Detect which cell encompasses the target text, then output its (X, Y) center coordinate. 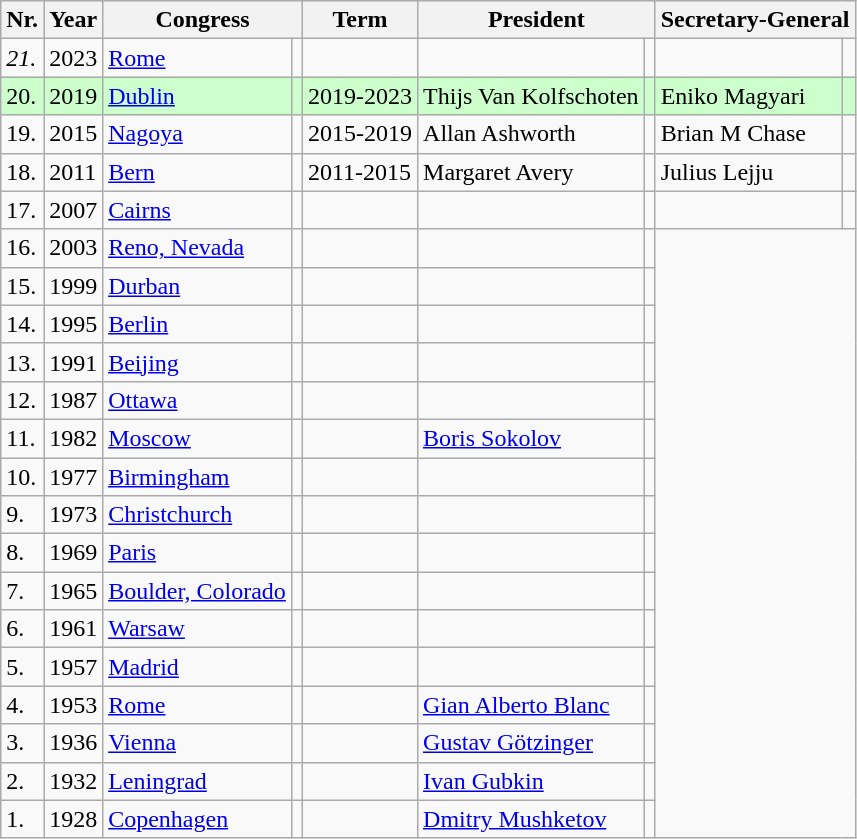
Cairns (198, 210)
2015-2019 (360, 134)
7. (22, 591)
1957 (74, 667)
Paris (198, 553)
13. (22, 362)
1. (22, 819)
Berlin (198, 324)
Leningrad (198, 781)
2011 (74, 172)
Year (74, 20)
Beijing (198, 362)
9. (22, 515)
Moscow (198, 438)
Ivan Gubkin (532, 781)
1977 (74, 477)
1969 (74, 553)
2007 (74, 210)
11. (22, 438)
Bern (198, 172)
12. (22, 400)
5. (22, 667)
Julius Lejju (748, 172)
1987 (74, 400)
Brian M Chase (748, 134)
Copenhagen (198, 819)
Madrid (198, 667)
8. (22, 553)
19. (22, 134)
6. (22, 629)
18. (22, 172)
Reno, Nevada (198, 248)
Nagoya (198, 134)
Gustav Götzinger (532, 743)
14. (22, 324)
2011-2015 (360, 172)
16. (22, 248)
21. (22, 58)
Eniko Magyari (748, 96)
2019-2023 (360, 96)
10. (22, 477)
1995 (74, 324)
4. (22, 705)
Secretary-General (755, 20)
1999 (74, 286)
Gian Alberto Blanc (532, 705)
17. (22, 210)
2. (22, 781)
Warsaw (198, 629)
15. (22, 286)
Boris Sokolov (532, 438)
Vienna (198, 743)
President (537, 20)
Term (360, 20)
1932 (74, 781)
Birmingham (198, 477)
1928 (74, 819)
Thijs Van Kolfschoten (532, 96)
Christchurch (198, 515)
20. (22, 96)
2023 (74, 58)
Dublin (198, 96)
Ottawa (198, 400)
1973 (74, 515)
1965 (74, 591)
Dmitry Mushketov (532, 819)
1953 (74, 705)
Allan Ashworth (532, 134)
1961 (74, 629)
Nr. (22, 20)
Durban (198, 286)
1936 (74, 743)
2019 (74, 96)
Congress (203, 20)
2015 (74, 134)
Boulder, Colorado (198, 591)
1982 (74, 438)
2003 (74, 248)
3. (22, 743)
Margaret Avery (532, 172)
1991 (74, 362)
